Identify which cell holds the provided text, then report its (X, Y) central coordinate. 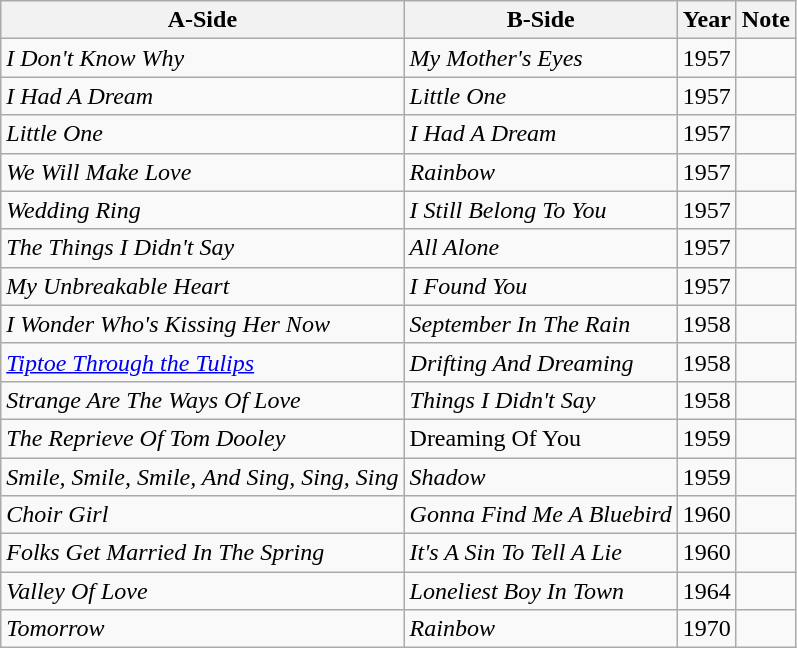
The Things I Didn't Say (202, 248)
1970 (706, 629)
Tomorrow (202, 629)
Tiptoe Through the Tulips (202, 362)
Wedding Ring (202, 210)
All Alone (540, 248)
Smile, Smile, Smile, And Sing, Sing, Sing (202, 477)
Shadow (540, 477)
A-Side (202, 20)
September In The Rain (540, 324)
We Will Make Love (202, 172)
The Reprieve Of Tom Dooley (202, 438)
It's A Sin To Tell A Lie (540, 553)
I Still Belong To You (540, 210)
I Found You (540, 286)
B-Side (540, 20)
Year (706, 20)
Choir Girl (202, 515)
Valley Of Love (202, 591)
My Unbreakable Heart (202, 286)
Note (766, 20)
Folks Get Married In The Spring (202, 553)
Drifting And Dreaming (540, 362)
Dreaming Of You (540, 438)
1964 (706, 591)
Gonna Find Me A Bluebird (540, 515)
I Don't Know Why (202, 58)
I Wonder Who's Kissing Her Now (202, 324)
Things I Didn't Say (540, 400)
Loneliest Boy In Town (540, 591)
My Mother's Eyes (540, 58)
Strange Are The Ways Of Love (202, 400)
